Search for the cell housing the specified text and yield its (x, y) center coordinate. 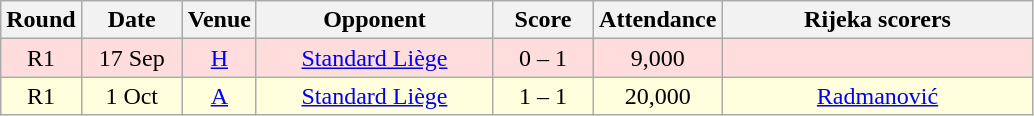
17 Sep (132, 58)
1 – 1 (544, 96)
Rijeka scorers (878, 20)
Opponent (374, 20)
Attendance (658, 20)
A (219, 96)
9,000 (658, 58)
Venue (219, 20)
Radmanović (878, 96)
Round (41, 20)
Score (544, 20)
0 – 1 (544, 58)
1 Oct (132, 96)
Date (132, 20)
20,000 (658, 96)
H (219, 58)
